Locate the cell with the specified text and output its (X, Y) center coordinate. 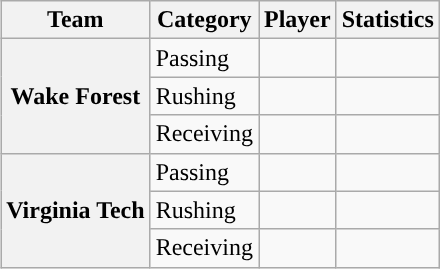
Team (76, 20)
Category (204, 20)
Statistics (388, 20)
Wake Forest (76, 96)
Virginia Tech (76, 210)
Player (297, 20)
